Identify which cell holds the provided text, then report its [X, Y] central coordinate. 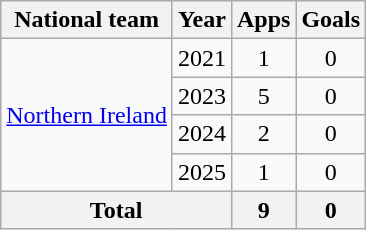
Goals [331, 20]
2 [263, 134]
Apps [263, 20]
2021 [202, 58]
National team [87, 20]
9 [263, 210]
2023 [202, 96]
Northern Ireland [87, 115]
5 [263, 96]
Year [202, 20]
Total [116, 210]
2024 [202, 134]
2025 [202, 172]
